From the cell containing the given text, extract its center point as (X, Y) coordinate. 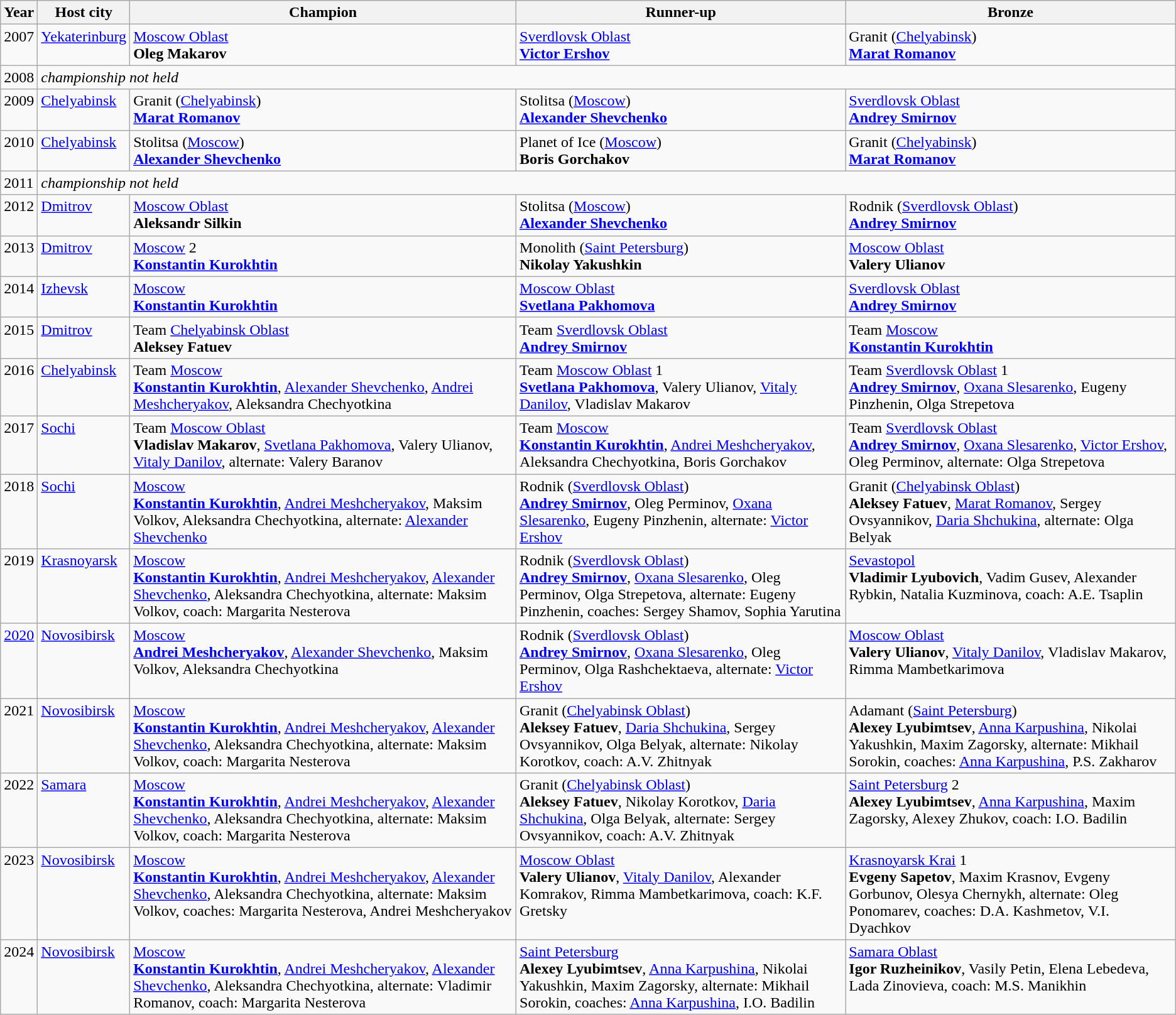
2009 (19, 109)
MoscowAndrei Meshcheryakov, Alexander Shevchenko, Maksim Volkov, Aleksandra Chechyotkina (323, 661)
2016 (19, 387)
2024 (19, 977)
2015 (19, 338)
Moscow OblastValery Ulianov, Vitaly Danilov, Alexander Komrakov, Rimma Mambetkarimova, coach: K.F. Gretsky (681, 894)
2014 (19, 296)
Samara OblastIgor Ruzheinikov, Vasily Petin, Elena Lebedeva, Lada Zinovieva, coach: M.S. Manikhin (1010, 977)
Yekaterinburg (84, 45)
Monolith (Saint Petersburg)Nikolay Yakushkin (681, 256)
MoscowKonstantin Kurokhtin, Andrei Meshcheryakov, Maksim Volkov, Aleksandra Chechyotkina, alternate: Alexander Shevchenko (323, 511)
2022 (19, 810)
Team MoscowKonstantin Kurokhtin, Alexander Shevchenko, Andrei Meshcheryakov, Aleksandra Chechyotkina (323, 387)
Krasnoyarsk Krai 1Evgeny Sapetov, Maxim Krasnov, Evgeny Gorbunov, Olesya Chernykh, alternate: Oleg Ponomarev, coaches: D.A. Kashmetov, V.I. Dyachkov (1010, 894)
Sverdlovsk OblastVictor Ershov (681, 45)
Champion (323, 13)
Host city (84, 13)
Krasnoyarsk (84, 587)
Team MoscowKonstantin Kurokhtin, Andrei Meshcheryakov, Aleksandra Chechyotkina, Boris Gorchakov (681, 445)
2020 (19, 661)
Runner-up (681, 13)
Team Sverdlovsk OblastAndrey Smirnov, Oxana Slesarenko, Victor Ershov, Oleg Perminov, alternate: Olga Strepetova (1010, 445)
Bronze (1010, 13)
2023 (19, 894)
MoscowKonstantin Kurokhtin (323, 296)
SevastopolVladimir Lyubovich, Vadim Gusev, Alexander Rybkin, Natalia Kuzminova, coach: A.E. Tsaplin (1010, 587)
Rodnik (Sverdlovsk Oblast)Andrey Smirnov, Oleg Perminov, Oxana Slesarenko, Eugeny Pinzhenin, alternate: Victor Ershov (681, 511)
Team Moscow OblastVladislav Makarov, Svetlana Pakhomova, Valery Ulianov, Vitaly Danilov, alternate: Valery Baranov (323, 445)
Team Chelyabinsk OblastAleksey Fatuev (323, 338)
Moscow OblastAleksandr Silkin (323, 215)
2012 (19, 215)
Moscow OblastSvetlana Pakhomova (681, 296)
2008 (19, 77)
Izhevsk (84, 296)
Team Sverdlovsk Oblast 1Andrey Smirnov, Oxana Slesarenko, Eugeny Pinzhenin, Olga Strepetova (1010, 387)
2011 (19, 183)
Team Moscow Oblast 1Svetlana Pakhomova, Valery Ulianov, Vitaly Danilov, Vladislav Makarov (681, 387)
2019 (19, 587)
2017 (19, 445)
Year (19, 13)
Granit (Chelyabinsk Oblast)Aleksey Fatuev, Daria Shchukina, Sergey Ovsyannikov, Olga Belyak, alternate: Nikolay Korotkov, coach: A.V. Zhitnyak (681, 736)
Moscow 2Konstantin Kurokhtin (323, 256)
Samara (84, 810)
2021 (19, 736)
Granit (Chelyabinsk Oblast)Aleksey Fatuev, Nikolay Korotkov, Daria Shchukina, Olga Belyak, alternate: Sergey Ovsyannikov, coach: A.V. Zhitnyak (681, 810)
Moscow OblastValery Ulianov, Vitaly Danilov, Vladislav Makarov, Rimma Mambetkarimova (1010, 661)
Planet of Ice (Moscow)Boris Gorchakov (681, 151)
2018 (19, 511)
Granit (Chelyabinsk Oblast)Aleksey Fatuev, Marat Romanov, Sergey Ovsyannikov, Daria Shchukina, alternate: Olga Belyak (1010, 511)
2010 (19, 151)
Rodnik (Sverdlovsk Oblast)Andrey Smirnov, Oxana Slesarenko, Oleg Perminov, Olga Rashchektaeva, alternate: Victor Ershov (681, 661)
2007 (19, 45)
Team Sverdlovsk OblastAndrey Smirnov (681, 338)
Moscow OblastValery Ulianov (1010, 256)
Moscow OblastOleg Makarov (323, 45)
Rodnik (Sverdlovsk Oblast)Andrey Smirnov (1010, 215)
Saint Petersburg 2Alexey Lyubimtsev, Anna Karpushina, Maxim Zagorsky, Alexey Zhukov, coach: I.O. Badilin (1010, 810)
Team MoscowKonstantin Kurokhtin (1010, 338)
2013 (19, 256)
